Search for the cell housing the specified text and yield its [x, y] center coordinate. 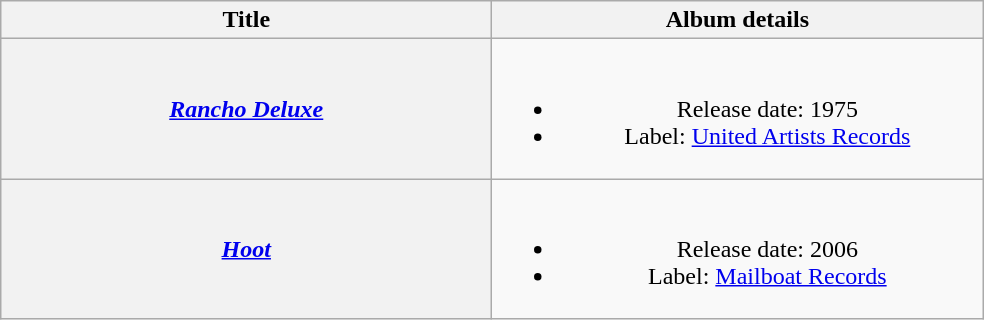
Title [246, 20]
Rancho Deluxe [246, 109]
Release date: 1975Label: United Artists Records [738, 109]
Album details [738, 20]
Hoot [246, 249]
Release date: 2006Label: Mailboat Records [738, 249]
